Identify which cell holds the provided text, then report its [x, y] central coordinate. 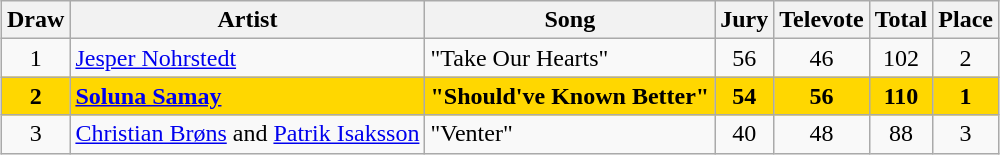
Total [901, 20]
Draw [36, 20]
"Take Our Hearts" [570, 58]
40 [744, 134]
54 [744, 96]
Place [966, 20]
"Should've Known Better" [570, 96]
Jury [744, 20]
Song [570, 20]
Jesper Nohrstedt [248, 58]
"Venter" [570, 134]
88 [901, 134]
Soluna Samay [248, 96]
Televote [822, 20]
Christian Brøns and Patrik Isaksson [248, 134]
110 [901, 96]
46 [822, 58]
48 [822, 134]
102 [901, 58]
Artist [248, 20]
